Scan for the cell matching the given text and deliver its [X, Y] coordinate at center. 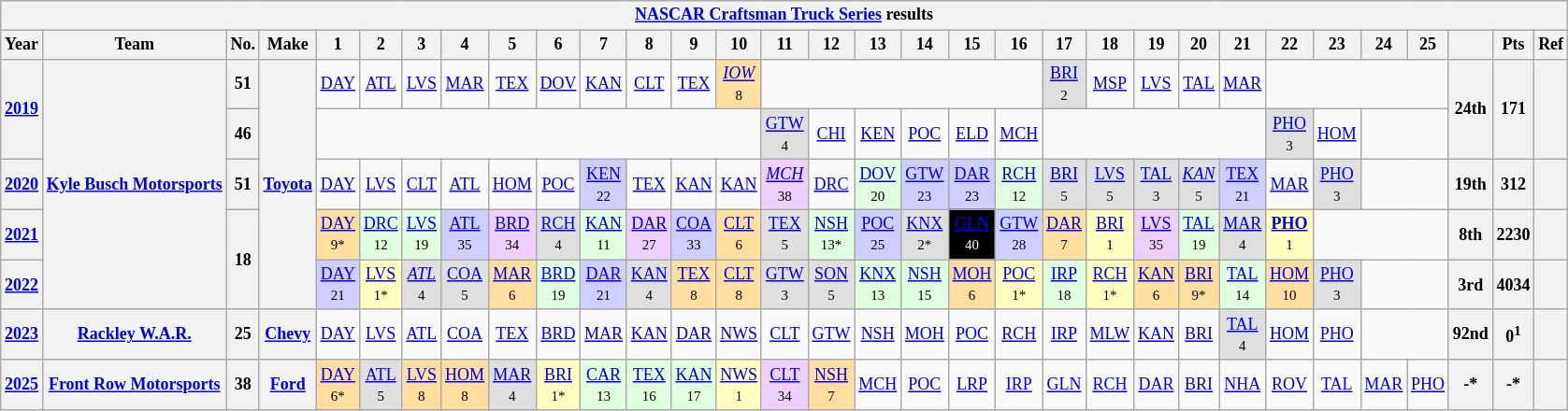
38 [243, 385]
5 [512, 45]
ROV [1290, 385]
19th [1470, 184]
RCH4 [558, 234]
DOV20 [878, 184]
BRI9* [1199, 285]
LVS1* [381, 285]
24 [1384, 45]
ATL5 [381, 385]
TAL14 [1243, 285]
CLT6 [739, 234]
TAL3 [1157, 184]
3rd [1470, 285]
10 [739, 45]
MOH [924, 334]
TEX8 [694, 285]
Make [288, 45]
MSP [1109, 84]
LVS19 [422, 234]
DAR7 [1064, 234]
15 [972, 45]
DAR27 [649, 234]
COA [466, 334]
GTW4 [784, 135]
BRI1* [558, 385]
KAN5 [1199, 184]
Toyota [288, 184]
LVS35 [1157, 234]
No. [243, 45]
DAR23 [972, 184]
NHA [1243, 385]
CLT34 [784, 385]
CLT8 [739, 285]
DAY6* [338, 385]
NWS [739, 334]
IRP18 [1064, 285]
ELD [972, 135]
LVS5 [1109, 184]
8th [1470, 234]
NSH15 [924, 285]
2020 [22, 184]
KAN6 [1157, 285]
12 [831, 45]
4 [466, 45]
17 [1064, 45]
171 [1513, 108]
Ford [288, 385]
2019 [22, 108]
TAL4 [1243, 334]
GLN [1064, 385]
DOV [558, 84]
NSH [878, 334]
LRP [972, 385]
13 [878, 45]
BRI2 [1064, 84]
CHI [831, 135]
RCH12 [1019, 184]
HOM10 [1290, 285]
GTW28 [1019, 234]
DAY21 [338, 285]
3 [422, 45]
Kyle Busch Motorsports [135, 184]
46 [243, 135]
Rackley W.A.R. [135, 334]
BRI1 [1109, 234]
KAN4 [649, 285]
TEX5 [784, 234]
NSH7 [831, 385]
MLW [1109, 334]
COA5 [466, 285]
ATL4 [422, 285]
ATL35 [466, 234]
NSH13* [831, 234]
GTW3 [784, 285]
KAN11 [604, 234]
POC25 [878, 234]
POC1* [1019, 285]
2023 [22, 334]
DRC [831, 184]
7 [604, 45]
TEX16 [649, 385]
92nd [1470, 334]
DAY9* [338, 234]
BRD19 [558, 285]
KNX2* [924, 234]
16 [1019, 45]
BRD [558, 334]
GLN40 [972, 234]
8 [649, 45]
01 [1513, 334]
20 [1199, 45]
Team [135, 45]
MOH6 [972, 285]
1 [338, 45]
CAR13 [604, 385]
4034 [1513, 285]
RCH1* [1109, 285]
COA33 [694, 234]
BRD34 [512, 234]
MCH38 [784, 184]
NWS1 [739, 385]
HOM8 [466, 385]
IOW8 [739, 84]
2230 [1513, 234]
9 [694, 45]
Front Row Motorsports [135, 385]
KNX13 [878, 285]
GTW [831, 334]
GTW23 [924, 184]
Year [22, 45]
DRC12 [381, 234]
2025 [22, 385]
DAR21 [604, 285]
KEN22 [604, 184]
SON5 [831, 285]
21 [1243, 45]
6 [558, 45]
MAR6 [512, 285]
11 [784, 45]
Pts [1513, 45]
312 [1513, 184]
23 [1337, 45]
Chevy [288, 334]
LVS8 [422, 385]
Ref [1551, 45]
KAN17 [694, 385]
24th [1470, 108]
TEX21 [1243, 184]
KEN [878, 135]
14 [924, 45]
2022 [22, 285]
TAL19 [1199, 234]
22 [1290, 45]
2021 [22, 234]
NASCAR Craftsman Truck Series results [784, 15]
19 [1157, 45]
BRI5 [1064, 184]
2 [381, 45]
PHO1 [1290, 234]
